Return [x, y] of the center of cell containing provided text 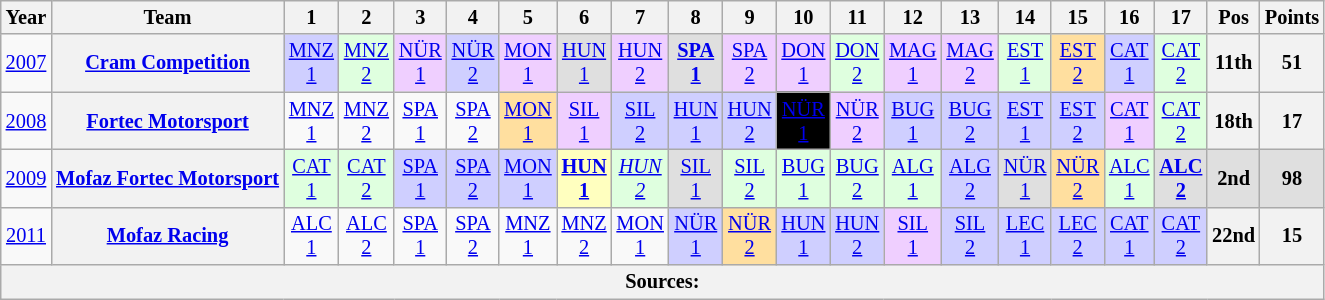
Fortec Motorsport [168, 121]
14 [1026, 17]
16 [1129, 17]
9 [750, 17]
LEC1 [1026, 236]
11th [1234, 63]
4 [474, 17]
DON2 [857, 63]
ALG2 [970, 178]
10 [803, 17]
2nd [1234, 178]
51 [1292, 63]
MAG1 [912, 63]
2009 [26, 178]
Pos [1234, 17]
2008 [26, 121]
Team [168, 17]
13 [970, 17]
ALG1 [912, 178]
22nd [1234, 236]
Year [26, 17]
DON1 [803, 63]
2011 [26, 236]
98 [1292, 178]
11 [857, 17]
Mofaz Fortec Motorsport [168, 178]
6 [584, 17]
Cram Competition [168, 63]
18th [1234, 121]
2 [366, 17]
12 [912, 17]
2007 [26, 63]
Sources: [662, 282]
Points [1292, 17]
Mofaz Racing [168, 236]
7 [640, 17]
MAG2 [970, 63]
1 [312, 17]
LEC2 [1078, 236]
3 [420, 17]
5 [528, 17]
8 [696, 17]
